Provide the [x, y] coordinate of the cell's center where the given text is located.  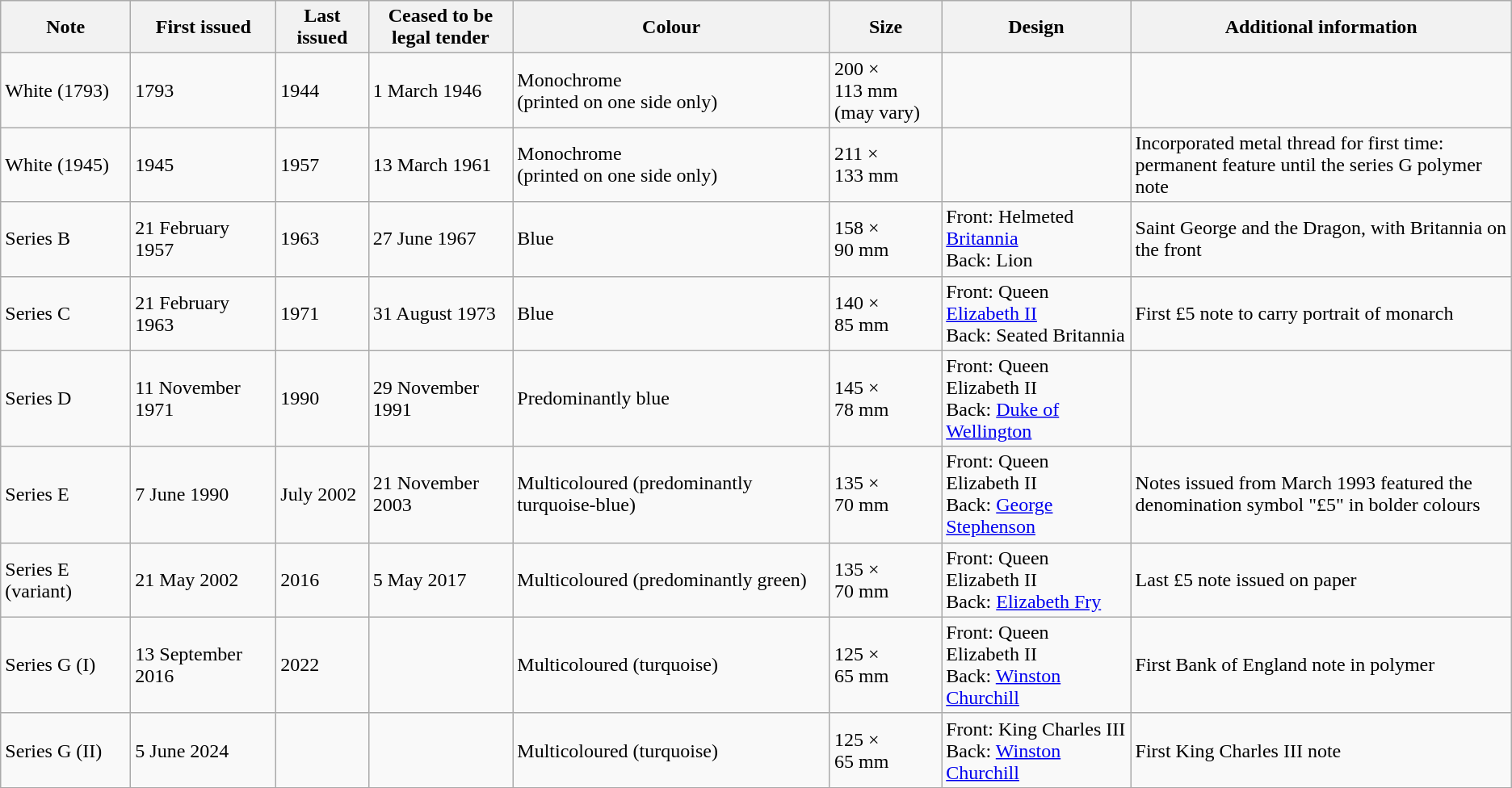
Incorporated metal thread for first time:permanent feature until the series G polymer note [1321, 165]
Size [885, 27]
Series D [66, 399]
Predominantly blue [672, 399]
1944 [322, 90]
Last issued [322, 27]
Last £5 note issued on paper [1321, 580]
Design [1036, 27]
Front: Queen Elizabeth IIBack: George Stephenson [1036, 494]
Front: Queen Elizabeth IIBack: Elizabeth Fry [1036, 580]
Note [66, 27]
21 February 1963 [204, 313]
211 × 133 mm [885, 165]
1990 [322, 399]
Front: Queen Elizabeth IIBack: Winston Churchill [1036, 665]
5 May 2017 [441, 580]
Series E (variant) [66, 580]
158 × 90 mm [885, 239]
Notes issued from March 1993 featured thedenomination symbol "£5" in bolder colours [1321, 494]
First £5 note to carry portrait of monarch [1321, 313]
Front: King Charles IIIBack: Winston Churchill [1036, 750]
5 June 2024 [204, 750]
140 × 85 mm [885, 313]
1793 [204, 90]
145 × 78 mm [885, 399]
1957 [322, 165]
Series E [66, 494]
Series G (II) [66, 750]
11 November 1971 [204, 399]
Saint George and the Dragon, with Britannia on the front [1321, 239]
1 March 1946 [441, 90]
Series G (I) [66, 665]
1971 [322, 313]
Colour [672, 27]
13 September 2016 [204, 665]
27 June 1967 [441, 239]
Front: Queen Elizabeth IIBack: Seated Britannia [1036, 313]
First issued [204, 27]
7 June 1990 [204, 494]
Multicoloured (predominantly turquoise-blue) [672, 494]
Multicoloured (predominantly green) [672, 580]
29 November 1991 [441, 399]
31 August 1973 [441, 313]
2022 [322, 665]
First Bank of England note in polymer [1321, 665]
July 2002 [322, 494]
White (1945) [66, 165]
1963 [322, 239]
21 May 2002 [204, 580]
Additional information [1321, 27]
21 November 2003 [441, 494]
Series B [66, 239]
13 March 1961 [441, 165]
White (1793) [66, 90]
200 × 113 mm(may vary) [885, 90]
Front: Helmeted BritanniaBack: Lion [1036, 239]
First King Charles III note [1321, 750]
2016 [322, 580]
21 February 1957 [204, 239]
Ceased to belegal tender [441, 27]
Front: Queen Elizabeth IIBack: Duke of Wellington [1036, 399]
1945 [204, 165]
Series C [66, 313]
